Return [x, y] of the center of cell containing provided text 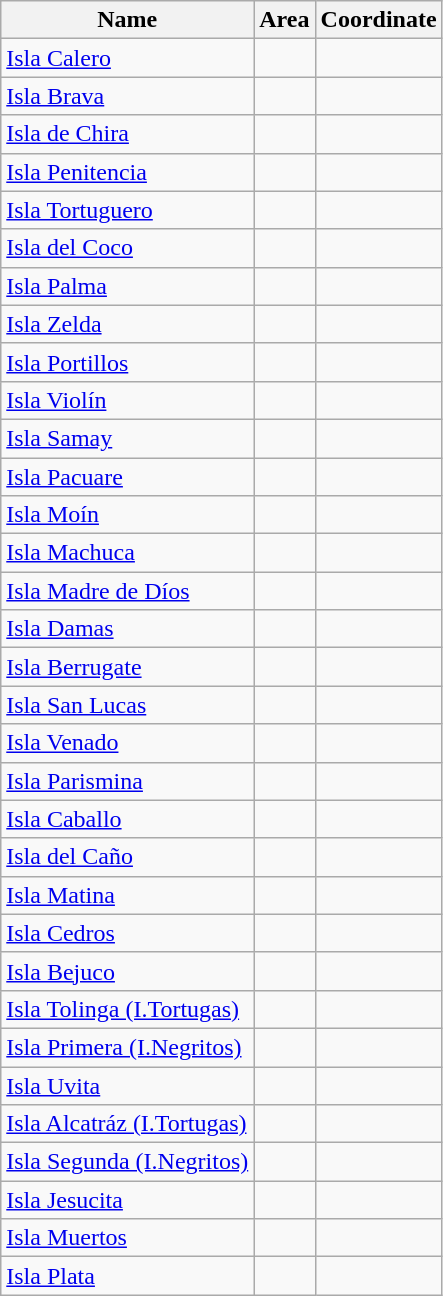
Isla Penitencia [128, 172]
Isla Machuca [128, 553]
Isla Zelda [128, 324]
Isla Cedros [128, 933]
Isla Samay [128, 438]
Isla Calero [128, 58]
Isla Primera (I.Negritos) [128, 1047]
Isla del Coco [128, 248]
Isla Berrugate [128, 667]
Isla Caballo [128, 819]
Isla Uvita [128, 1085]
Isla Jesucita [128, 1200]
Isla Tolinga (I.Tortugas) [128, 1009]
Isla Bejuco [128, 971]
Name [128, 20]
Isla Segunda (I.Negritos) [128, 1162]
Isla Damas [128, 629]
Isla del Caño [128, 857]
Isla Madre de Díos [128, 591]
Isla Plata [128, 1276]
Isla Alcatráz (I.Tortugas) [128, 1124]
Isla Brava [128, 96]
Isla Tortuguero [128, 210]
Isla Matina [128, 895]
Isla Palma [128, 286]
Isla Parismina [128, 781]
Isla de Chira [128, 134]
Isla San Lucas [128, 705]
Isla Muertos [128, 1238]
Coordinate [378, 20]
Isla Violín [128, 400]
Isla Portillos [128, 362]
Area [284, 20]
Isla Pacuare [128, 477]
Isla Venado [128, 743]
Isla Moín [128, 515]
